Return [x, y] of the center of cell containing provided text 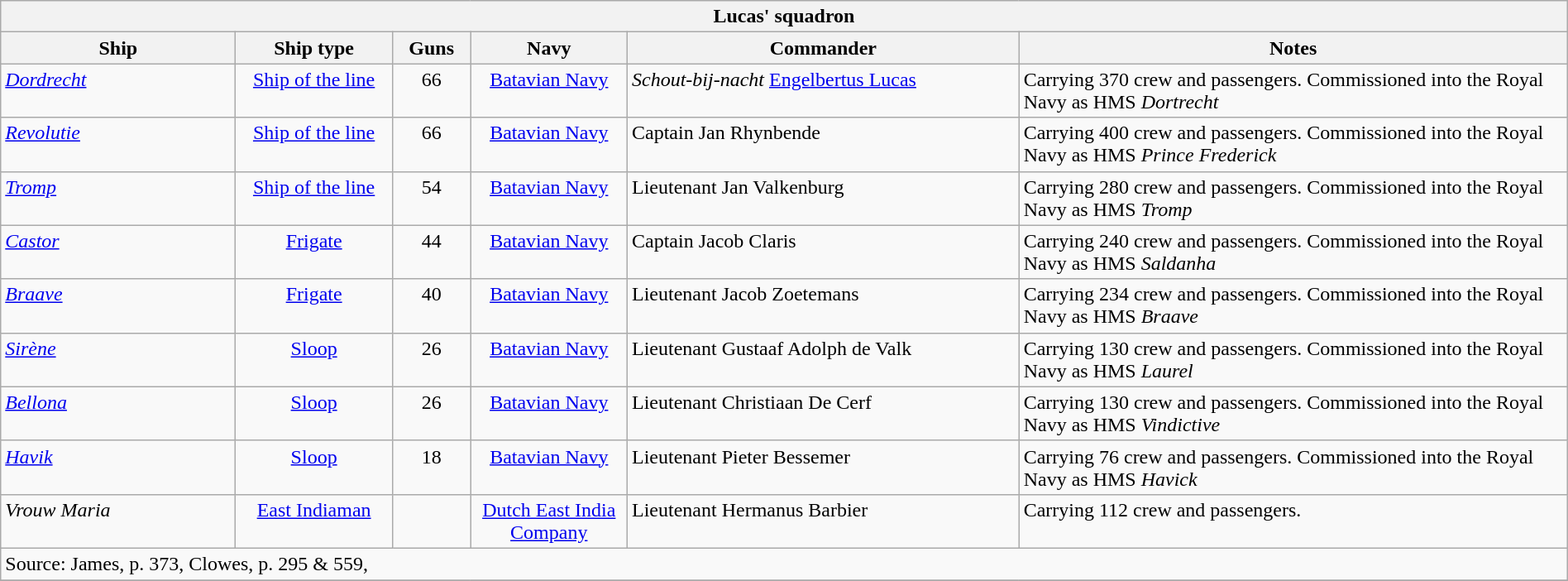
Vrouw Maria [118, 521]
Lieutenant Pieter Bessemer [824, 467]
Lieutenant Hermanus Barbier [824, 521]
44 [432, 252]
Captain Jan Rhynbende [824, 144]
Carrying 240 crew and passengers. Commissioned into the Royal Navy as HMS Saldanha [1293, 252]
Dordrecht [118, 91]
Lieutenant Gustaaf Adolph de Valk [824, 359]
Carrying 130 crew and passengers. Commissioned into the Royal Navy as HMS Laurel [1293, 359]
Castor [118, 252]
East Indiaman [314, 521]
Guns [432, 48]
Notes [1293, 48]
Bellona [118, 414]
Carrying 112 crew and passengers. [1293, 521]
Tromp [118, 199]
Commander [824, 48]
Schout-bij-nacht Engelbertus Lucas [824, 91]
Navy [549, 48]
Revolutie [118, 144]
Carrying 76 crew and passengers. Commissioned into the Royal Navy as HMS Havick [1293, 467]
Dutch East India Company [549, 521]
Sirène [118, 359]
Lieutenant Jacob Zoetemans [824, 306]
Carrying 130 crew and passengers. Commissioned into the Royal Navy as HMS Vindictive [1293, 414]
Carrying 280 crew and passengers. Commissioned into the Royal Navy as HMS Tromp [1293, 199]
Lieutenant Jan Valkenburg [824, 199]
Carrying 234 crew and passengers. Commissioned into the Royal Navy as HMS Braave [1293, 306]
Braave [118, 306]
40 [432, 306]
Ship [118, 48]
Ship type [314, 48]
Carrying 370 crew and passengers. Commissioned into the Royal Navy as HMS Dortrecht [1293, 91]
Source: James, p. 373, Clowes, p. 295 & 559, [784, 564]
18 [432, 467]
54 [432, 199]
Lieutenant Christiaan De Cerf [824, 414]
Captain Jacob Claris [824, 252]
Havik [118, 467]
Carrying 400 crew and passengers. Commissioned into the Royal Navy as HMS Prince Frederick [1293, 144]
Lucas' squadron [784, 17]
